Identify which cell holds the provided text, then report its [x, y] central coordinate. 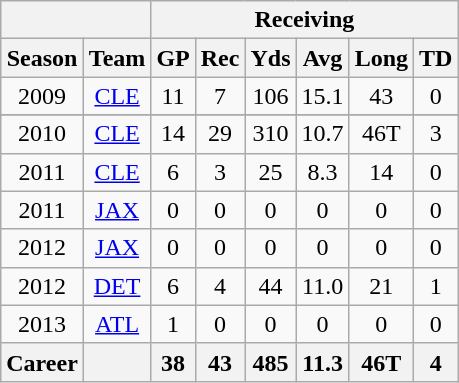
15.1 [322, 96]
Avg [322, 58]
8.3 [322, 172]
10.7 [322, 134]
DET [117, 286]
Long [381, 58]
44 [270, 286]
29 [220, 134]
310 [270, 134]
ATL [117, 324]
106 [270, 96]
Season [42, 58]
485 [270, 362]
Career [42, 362]
Team [117, 58]
2013 [42, 324]
2010 [42, 134]
Rec [220, 58]
Receiving [304, 20]
Yds [270, 58]
25 [270, 172]
2009 [42, 96]
11.3 [322, 362]
11 [173, 96]
GP [173, 58]
11.0 [322, 286]
21 [381, 286]
38 [173, 362]
7 [220, 96]
TD [436, 58]
